Scan for the cell matching the given text and deliver its [x, y] coordinate at center. 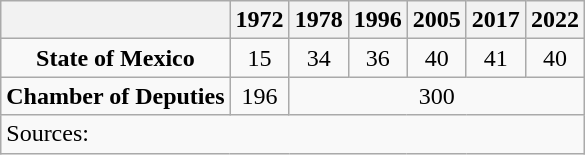
36 [378, 58]
41 [496, 58]
1978 [318, 20]
State of Mexico [116, 58]
300 [436, 96]
34 [318, 58]
1972 [260, 20]
2017 [496, 20]
2022 [554, 20]
Sources: [293, 134]
1996 [378, 20]
Chamber of Deputies [116, 96]
2005 [436, 20]
15 [260, 58]
196 [260, 96]
